For the text-containing cell, return its midpoint in (x, y) coordinate format. 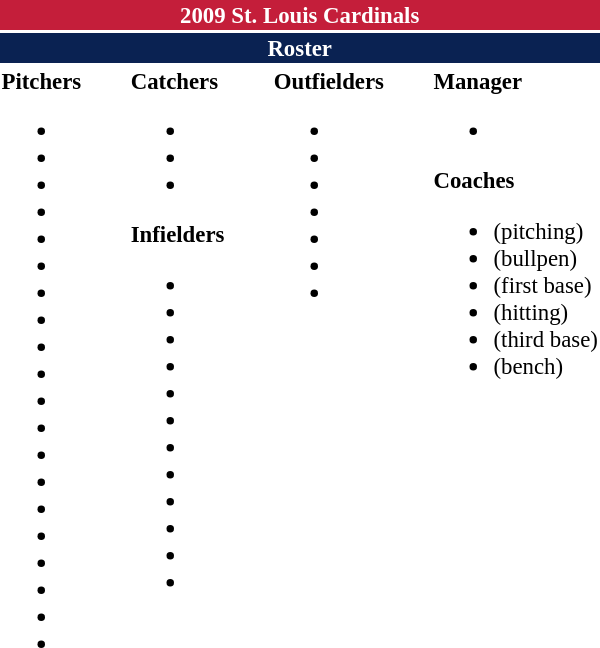
2009 St. Louis Cardinals (300, 15)
Roster (300, 48)
